Identify which cell holds the provided text, then report its [X, Y] central coordinate. 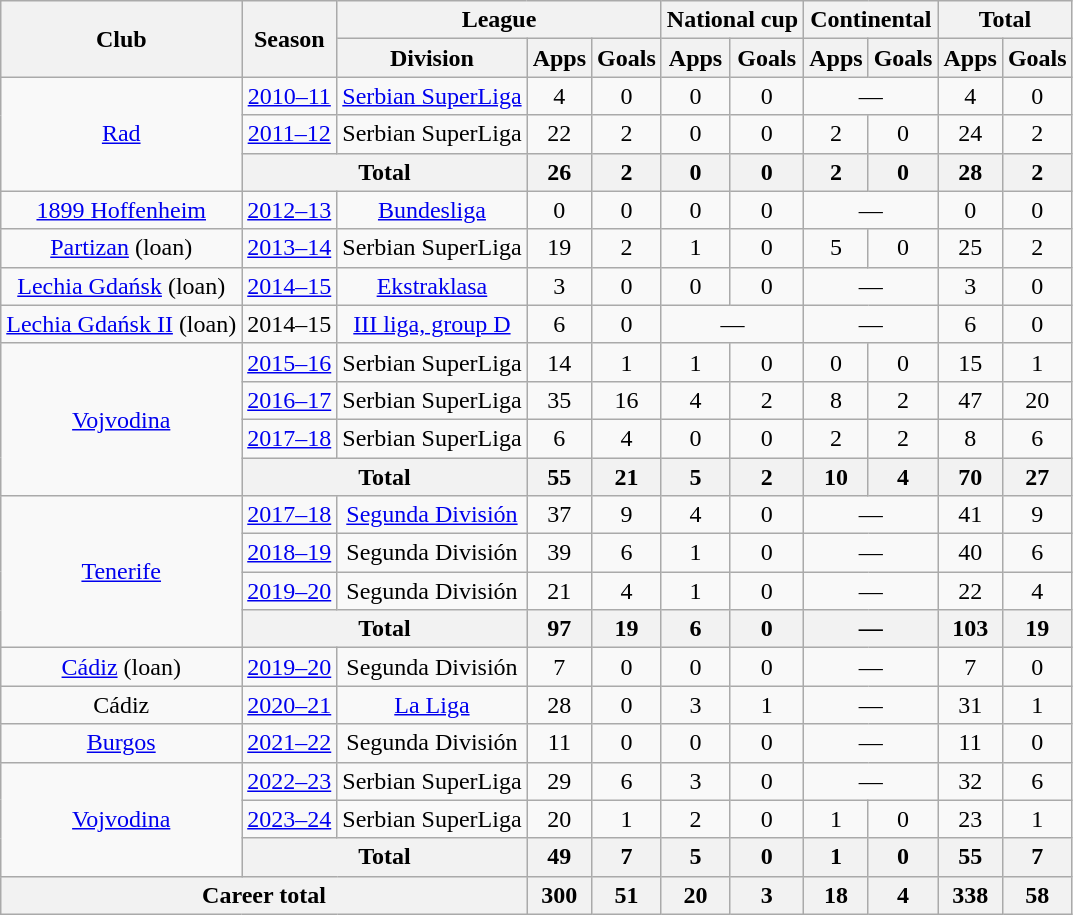
2013–14 [290, 248]
338 [970, 895]
15 [970, 362]
Rad [122, 134]
National cup [732, 20]
24 [970, 134]
47 [970, 400]
27 [1037, 477]
Burgos [122, 743]
23 [970, 819]
16 [627, 400]
Continental [871, 20]
Career total [264, 895]
Division [432, 58]
2011–12 [290, 134]
Club [122, 39]
29 [559, 781]
31 [970, 705]
Tenerife [122, 572]
35 [559, 400]
Partizan (loan) [122, 248]
Cádiz (loan) [122, 667]
2018–19 [290, 553]
70 [970, 477]
39 [559, 553]
2016–17 [290, 400]
2021–22 [290, 743]
Lechia Gdańsk (loan) [122, 286]
2020–21 [290, 705]
League [500, 20]
51 [627, 895]
2010–11 [290, 96]
37 [559, 515]
2022–23 [290, 781]
14 [559, 362]
2015–16 [290, 362]
10 [836, 477]
49 [559, 857]
III liga, group D [432, 324]
26 [559, 172]
300 [559, 895]
Bundesliga [432, 210]
40 [970, 553]
18 [836, 895]
32 [970, 781]
Season [290, 39]
2012–13 [290, 210]
Cádiz [122, 705]
La Liga [432, 705]
Lechia Gdańsk II (loan) [122, 324]
41 [970, 515]
97 [559, 629]
Ekstraklasa [432, 286]
25 [970, 248]
58 [1037, 895]
1899 Hoffenheim [122, 210]
103 [970, 629]
2023–24 [290, 819]
